Find where the given text appears and provide that cell's center as [X, Y] coordinate. 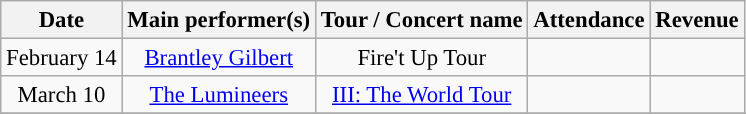
The Lumineers [218, 95]
Tour / Concert name [421, 20]
Date [62, 20]
February 14 [62, 58]
Main performer(s) [218, 20]
Fire't Up Tour [421, 58]
III: The World Tour [421, 95]
Brantley Gilbert [218, 58]
Revenue [697, 20]
March 10 [62, 95]
Attendance [589, 20]
